Locate the cell with the specified text and output its [x, y] center coordinate. 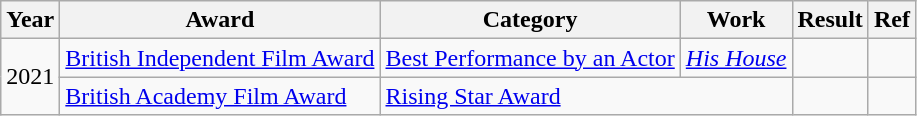
Ref [892, 20]
Rising Star Award [586, 96]
Category [530, 20]
His House [736, 58]
Work [736, 20]
2021 [30, 77]
Year [30, 20]
British Academy Film Award [220, 96]
Best Performance by an Actor [530, 58]
Award [220, 20]
British Independent Film Award [220, 58]
Result [830, 20]
